For the text-containing cell, return its midpoint in [x, y] coordinate format. 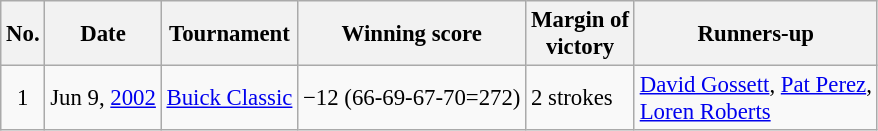
Jun 9, 2002 [103, 98]
1 [23, 98]
David Gossett, Pat Perez, Loren Roberts [756, 98]
Date [103, 34]
No. [23, 34]
Runners-up [756, 34]
Winning score [412, 34]
2 strokes [580, 98]
−12 (66-69-67-70=272) [412, 98]
Tournament [230, 34]
Margin ofvictory [580, 34]
Buick Classic [230, 98]
